Scan for the cell matching the given text and deliver its (x, y) coordinate at center. 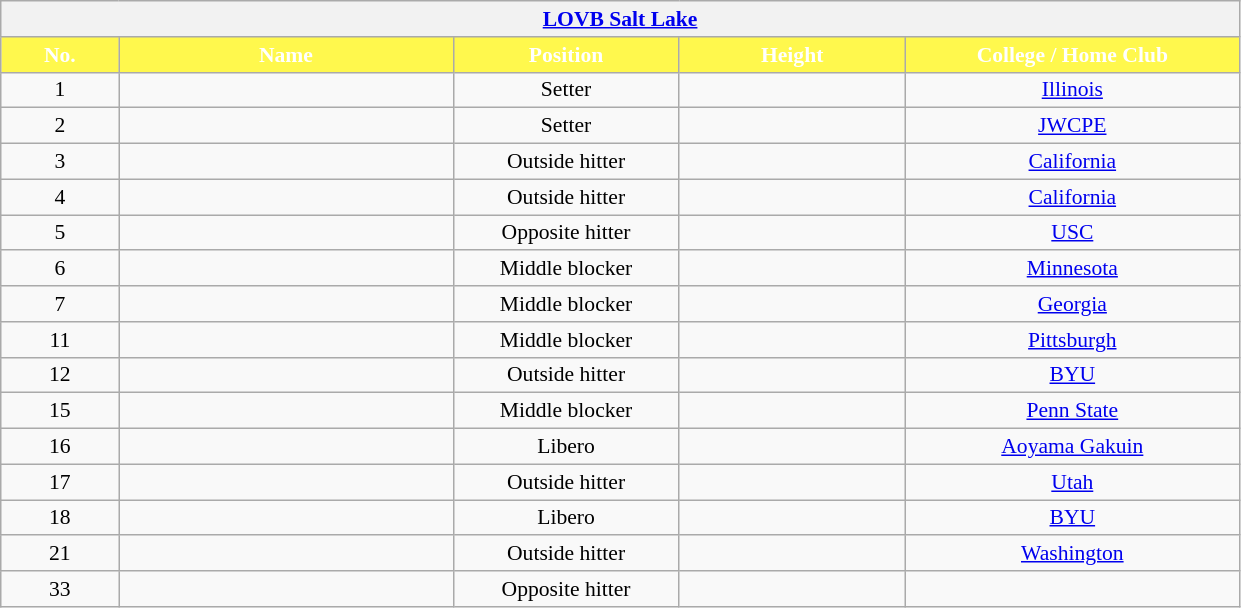
2 (60, 126)
Position (566, 55)
16 (60, 447)
LOVB Salt Lake (620, 19)
5 (60, 233)
15 (60, 411)
Washington (1072, 554)
JWCPE (1072, 126)
3 (60, 162)
33 (60, 589)
1 (60, 90)
College / Home Club (1072, 55)
Aoyama Gakuin (1072, 447)
4 (60, 197)
Illinois (1072, 90)
18 (60, 518)
Georgia (1072, 304)
Pittsburgh (1072, 340)
17 (60, 482)
No. (60, 55)
12 (60, 375)
Penn State (1072, 411)
Utah (1072, 482)
11 (60, 340)
USC (1072, 233)
Name (286, 55)
21 (60, 554)
7 (60, 304)
6 (60, 269)
Height (792, 55)
Minnesota (1072, 269)
